Identify which cell holds the provided text, then report its (X, Y) central coordinate. 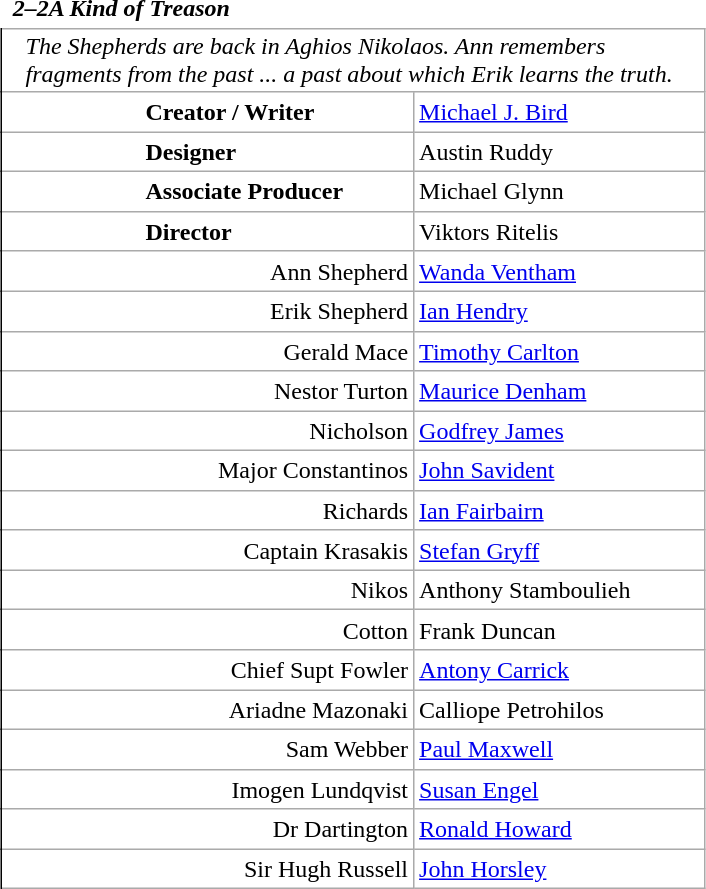
Michael J. Bird (560, 112)
John Savident (560, 471)
Major Constantinos (208, 471)
Ann Shepherd (208, 271)
Nikos (208, 590)
Sir Hugh Russell (208, 869)
Godfrey James (560, 431)
Ronald Howard (560, 829)
Associate Producer (208, 192)
Creator / Writer (208, 112)
Wanda Ventham (560, 271)
Susan Engel (560, 789)
Cotton (208, 630)
Calliope Petrohilos (560, 710)
Ariadne Mazonaki (208, 710)
Antony Carrick (560, 670)
Frank Duncan (560, 630)
Paul Maxwell (560, 749)
Michael Glynn (560, 192)
Viktors Ritelis (560, 231)
Sam Webber (208, 749)
Erik Shepherd (208, 311)
Stefan Gryff (560, 550)
Director (208, 231)
Ian Fairbairn (560, 510)
Designer (208, 152)
Chief Supt Fowler (208, 670)
The Shepherds are back in Aghios Nikolaos. Ann remembers fragments from the past ... a past about which Erik learns the truth. (353, 60)
Dr Dartington (208, 829)
Captain Krasakis (208, 550)
Nestor Turton (208, 391)
Nicholson (208, 431)
Timothy Carlton (560, 351)
John Horsley (560, 869)
Richards (208, 510)
Gerald Mace (208, 351)
Ian Hendry (560, 311)
Austin Ruddy (560, 152)
Imogen Lundqvist (208, 789)
Maurice Denham (560, 391)
Anthony Stamboulieh (560, 590)
